Identify which cell holds the provided text, then report its [x, y] central coordinate. 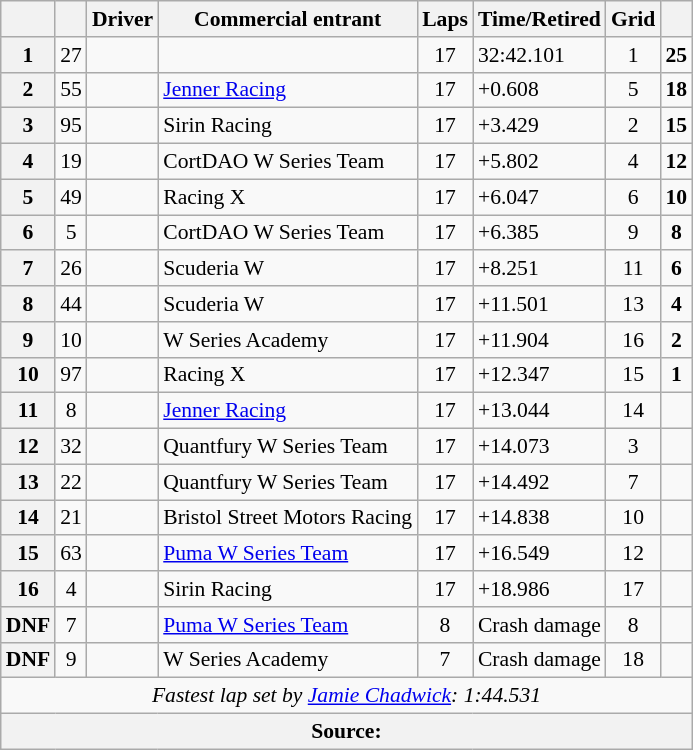
55 [71, 90]
+6.047 [540, 197]
+0.608 [540, 90]
Laps [445, 19]
97 [71, 375]
+14.838 [540, 518]
+13.044 [540, 411]
Source: [346, 732]
21 [71, 518]
Time/Retired [540, 19]
32 [71, 447]
95 [71, 126]
22 [71, 482]
Grid [634, 19]
26 [71, 269]
+3.429 [540, 126]
+18.986 [540, 589]
63 [71, 554]
Bristol Street Motors Racing [288, 518]
25 [676, 55]
+12.347 [540, 375]
32:42.101 [540, 55]
Fastest lap set by Jamie Chadwick: 1:44.531 [346, 696]
+16.549 [540, 554]
+14.492 [540, 482]
19 [71, 162]
+11.904 [540, 340]
Commercial entrant [288, 19]
44 [71, 304]
+5.802 [540, 162]
49 [71, 197]
Driver [122, 19]
+6.385 [540, 233]
+14.073 [540, 447]
+8.251 [540, 269]
+11.501 [540, 304]
27 [71, 55]
